Provide the (x, y) coordinate of the cell's center where the given text is located.  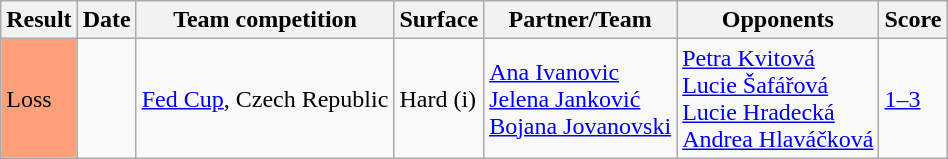
Fed Cup, Czech Republic (265, 98)
Team competition (265, 20)
Hard (i) (439, 98)
Surface (439, 20)
Partner/Team (580, 20)
Result (39, 20)
Opponents (778, 20)
Score (913, 20)
Date (106, 20)
1–3 (913, 98)
Loss (39, 98)
Petra Kvitová Lucie Šafářová Lucie Hradecká Andrea Hlaváčková (778, 98)
Ana Ivanovic Jelena Janković Bojana Jovanovski (580, 98)
